From the cell containing the given text, extract its center point as (x, y) coordinate. 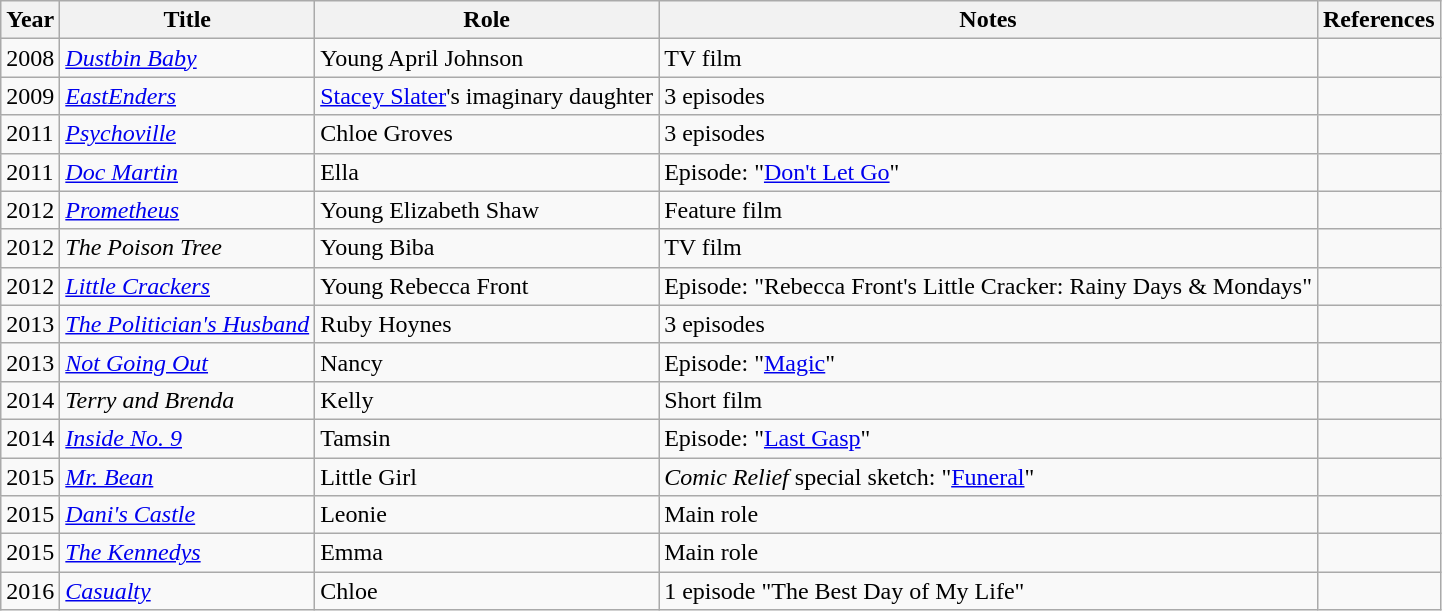
Title (188, 20)
References (1378, 20)
Chloe (487, 591)
Episode: "Rebecca Front's Little Cracker: Rainy Days & Mondays" (988, 286)
Ella (487, 172)
Casualty (188, 591)
2009 (30, 96)
Chloe Groves (487, 134)
The Poison Tree (188, 248)
Mr. Bean (188, 477)
Terry and Brenda (188, 400)
Young Biba (487, 248)
Emma (487, 553)
Tamsin (487, 438)
Little Girl (487, 477)
Not Going Out (188, 362)
Stacey Slater's imaginary daughter (487, 96)
Dani's Castle (188, 515)
Young April Johnson (487, 58)
Episode: "Last Gasp" (988, 438)
Episode: "Magic" (988, 362)
Kelly (487, 400)
Episode: "Don't Let Go" (988, 172)
Nancy (487, 362)
Little Crackers (188, 286)
Leonie (487, 515)
Role (487, 20)
EastEnders (188, 96)
Psychoville (188, 134)
Ruby Hoynes (487, 324)
The Politician's Husband (188, 324)
Year (30, 20)
2016 (30, 591)
Prometheus (188, 210)
Young Rebecca Front (487, 286)
Short film (988, 400)
Young Elizabeth Shaw (487, 210)
2008 (30, 58)
Doc Martin (188, 172)
1 episode "The Best Day of My Life" (988, 591)
Comic Relief special sketch: "Funeral" (988, 477)
Dustbin Baby (188, 58)
Feature film (988, 210)
Notes (988, 20)
The Kennedys (188, 553)
Inside No. 9 (188, 438)
